Identify which cell holds the provided text, then report its (X, Y) central coordinate. 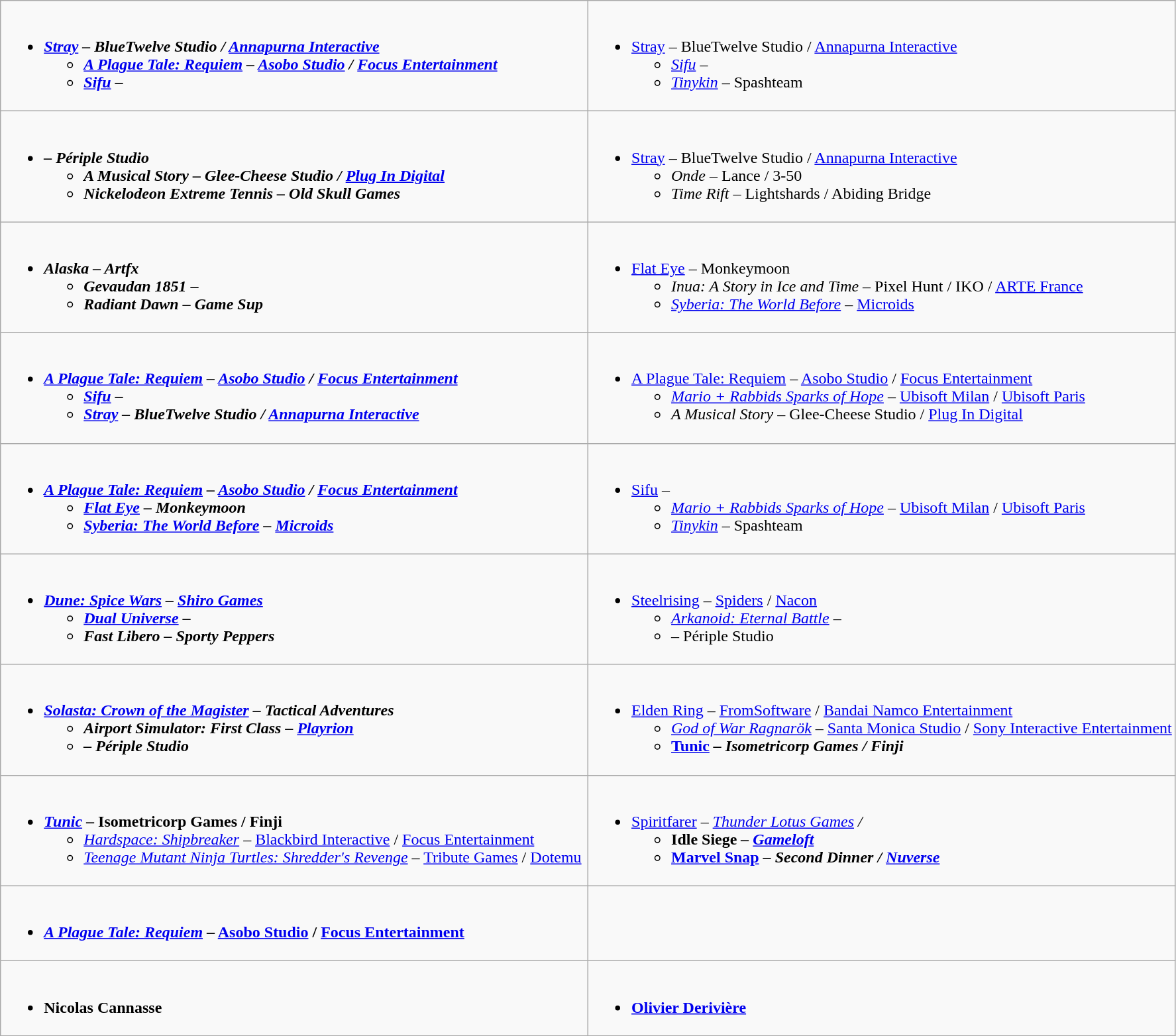
Olivier Derivière (882, 998)
A Plague Tale: Requiem – Asobo Studio / Focus Entertainment (294, 923)
Flat Eye – MonkeymoonInua: A Story in Ice and Time – Pixel Hunt / IKO / ARTE FranceSyberia: The World Before – Microids (882, 277)
Sifu – Mario + Rabbids Sparks of Hope – Ubisoft Milan / Ubisoft ParisTinykin – Spashteam (882, 498)
Stray – BlueTwelve Studio / Annapurna InteractiveOnde – Lance / 3-50Time Rift – Lightshards / Abiding Bridge (882, 167)
Dune: Spice Wars – Shiro GamesDual Universe – Fast Libero – Sporty Peppers (294, 609)
A Plague Tale: Requiem – Asobo Studio / Focus EntertainmentFlat Eye – MonkeymoonSyberia: The World Before – Microids (294, 498)
Alaska – ArtfxGevaudan 1851 – Radiant Dawn – Game Sup (294, 277)
Steelrising – Spiders / NaconArkanoid: Eternal Battle – – Périple Studio (882, 609)
Nicolas Cannasse (294, 998)
– Périple StudioA Musical Story – Glee-Cheese Studio / Plug In DigitalNickelodeon Extreme Tennis – Old Skull Games (294, 167)
Stray – BlueTwelve Studio / Annapurna InteractiveA Plague Tale: Requiem – Asobo Studio / Focus EntertainmentSifu – (294, 56)
Stray – BlueTwelve Studio / Annapurna InteractiveSifu – Tinykin – Spashteam (882, 56)
Solasta: Crown of the Magister – Tactical AdventuresAirport Simulator: First Class – Playrion – Périple Studio (294, 719)
A Plague Tale: Requiem – Asobo Studio / Focus EntertainmentSifu – Stray – BlueTwelve Studio / Annapurna Interactive (294, 388)
Spiritfarer – Thunder Lotus Games / Idle Siege – GameloftMarvel Snap – Second Dinner / Nuverse (882, 831)
